Return [x, y] of the center of cell containing provided text 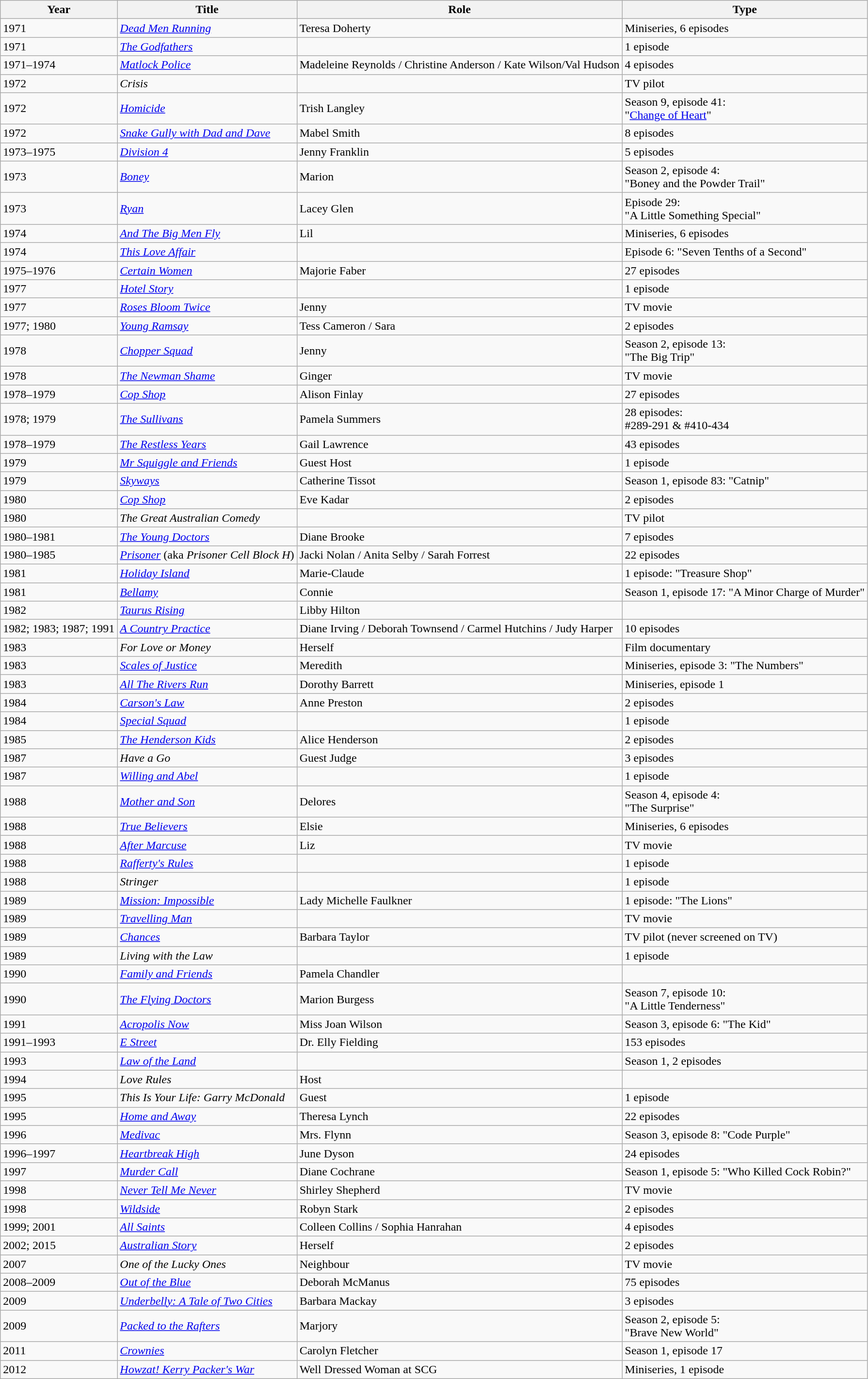
Diane Cochrane [460, 1171]
The Henderson Kids [207, 739]
5 episodes [745, 152]
Guest [460, 1098]
Well Dressed Woman at SCG [460, 1369]
Alison Finlay [460, 394]
2007 [59, 1264]
Film documentary [745, 647]
The Godfathers [207, 47]
Liz [460, 845]
Teresa Doherty [460, 28]
All The Rivers Run [207, 684]
Travelling Man [207, 919]
1980–1985 [59, 555]
10 episodes [745, 629]
After Marcuse [207, 845]
Connie [460, 592]
Medivac [207, 1135]
Miniseries, episode 1 [745, 684]
Marie-Claude [460, 573]
Stringer [207, 882]
June Dyson [460, 1153]
75 episodes [745, 1283]
Crisis [207, 83]
Season 7, episode 10: "A Little Tenderness" [745, 999]
Season 2, episode 13: "The Big Trip" [745, 351]
Murder Call [207, 1171]
2008–2009 [59, 1283]
8 episodes [745, 133]
Marion [460, 176]
Hotel Story [207, 289]
1994 [59, 1079]
Diane Irving / Deborah Townsend / Carmel Hutchins / Judy Harper [460, 629]
Year [59, 10]
E Street [207, 1042]
1991–1993 [59, 1042]
43 episodes [745, 444]
Elsie [460, 826]
Mother and Son [207, 801]
Willing and Abel [207, 776]
Division 4 [207, 152]
Mrs. Flynn [460, 1135]
Miniseries, 1 episode [745, 1369]
Barbara Taylor [460, 937]
Season 9, episode 41: "Change of Heart" [745, 109]
Miniseries, episode 3: "The Numbers" [745, 666]
For Love or Money [207, 647]
2012 [59, 1369]
The Great Australian Comedy [207, 518]
Meredith [460, 666]
Host [460, 1079]
Crownies [207, 1351]
Pamela Chandler [460, 974]
Pamela Summers [460, 419]
Eve Kadar [460, 499]
Title [207, 10]
Mission: Impossible [207, 900]
Chopper Squad [207, 351]
Packed to the Rafters [207, 1326]
Tess Cameron / Sara [460, 326]
Madeleine Reynolds / Christine Anderson / Kate Wilson/Val Hudson [460, 65]
Delores [460, 801]
Neighbour [460, 1264]
Season 3, episode 8: "Code Purple" [745, 1135]
Episode 29: "A Little Something Special" [745, 208]
The Young Doctors [207, 536]
2011 [59, 1351]
Diane Brooke [460, 536]
Season 1, episode 83: "Catnip" [745, 481]
Season 1, episode 5: "Who Killed Cock Robin?" [745, 1171]
Guest Host [460, 463]
Dorothy Barrett [460, 684]
Rafferty's Rules [207, 863]
Skyways [207, 481]
Majorie Faber [460, 270]
Barbara Mackay [460, 1301]
24 episodes [745, 1153]
This Love Affair [207, 252]
1996–1997 [59, 1153]
Taurus Rising [207, 610]
Chances [207, 937]
Home and Away [207, 1116]
Dr. Elly Fielding [460, 1042]
Episode 6: "Seven Tenths of a Second" [745, 252]
One of the Lucky Ones [207, 1264]
Mr Squiggle and Friends [207, 463]
Heartbreak High [207, 1153]
And The Big Men Fly [207, 233]
TV pilot (never screened on TV) [745, 937]
Season 3, episode 6: "The Kid" [745, 1024]
Carson's Law [207, 703]
Miss Joan Wilson [460, 1024]
1 episode: "The Lions" [745, 900]
1999; 2001 [59, 1227]
Ryan [207, 208]
Marion Burgess [460, 999]
Family and Friends [207, 974]
This Is Your Life: Garry McDonald [207, 1098]
Theresa Lynch [460, 1116]
Role [460, 10]
Acropolis Now [207, 1024]
1978; 1979 [59, 419]
Alice Henderson [460, 739]
Young Ramsay [207, 326]
Bellamy [207, 592]
Trish Langley [460, 109]
Australian Story [207, 1246]
Marjory [460, 1326]
2002; 2015 [59, 1246]
1973–1975 [59, 152]
All Saints [207, 1227]
Libby Hilton [460, 610]
Shirley Shepherd [460, 1190]
Season 1, episode 17 [745, 1351]
Robyn Stark [460, 1209]
Anne Preston [460, 703]
The Flying Doctors [207, 999]
1971–1974 [59, 65]
1982; 1983; 1987; 1991 [59, 629]
Season 4, episode 4: "The Surprise" [745, 801]
Certain Women [207, 270]
Have a Go [207, 758]
The Sullivans [207, 419]
Lacey Glen [460, 208]
Out of the Blue [207, 1283]
True Believers [207, 826]
Special Squad [207, 721]
Season 1, 2 episodes [745, 1061]
Scales of Justice [207, 666]
1975–1976 [59, 270]
Lady Michelle Faulkner [460, 900]
Colleen Collins / Sophia Hanrahan [460, 1227]
153 episodes [745, 1042]
The Newman Shame [207, 376]
Season 2, episode 4: "Boney and the Powder Trail" [745, 176]
Type [745, 10]
Ginger [460, 376]
Snake Gully with Dad and Dave [207, 133]
Carolyn Fletcher [460, 1351]
28 episodes: #289-291 & #410-434 [745, 419]
Season 2, episode 5: "Brave New World" [745, 1326]
1997 [59, 1171]
Deborah McManus [460, 1283]
1977; 1980 [59, 326]
The Restless Years [207, 444]
Mabel Smith [460, 133]
1993 [59, 1061]
Gail Lawrence [460, 444]
Holiday Island [207, 573]
A Country Practice [207, 629]
Matlock Police [207, 65]
Love Rules [207, 1079]
Living with the Law [207, 956]
Homicide [207, 109]
7 episodes [745, 536]
Guest Judge [460, 758]
1991 [59, 1024]
Catherine Tissot [460, 481]
1982 [59, 610]
1980–1981 [59, 536]
Jenny Franklin [460, 152]
Dead Men Running [207, 28]
1 episode: "Treasure Shop" [745, 573]
Wildside [207, 1209]
Jacki Nolan / Anita Selby / Sarah Forrest [460, 555]
Prisoner (aka Prisoner Cell Block H) [207, 555]
1985 [59, 739]
Boney [207, 176]
Roses Bloom Twice [207, 307]
Never Tell Me Never [207, 1190]
Season 1, episode 17: "A Minor Charge of Murder" [745, 592]
Underbelly: A Tale of Two Cities [207, 1301]
1996 [59, 1135]
Howzat! Kerry Packer's War [207, 1369]
Law of the Land [207, 1061]
Lil [460, 233]
